Identify which cell holds the provided text, then report its (x, y) central coordinate. 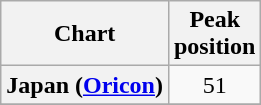
51 (214, 85)
Peakposition (214, 34)
Chart (85, 34)
Japan (Oricon) (85, 85)
